Extract the [x, y] coordinate from the center of the cell holding the provided text.  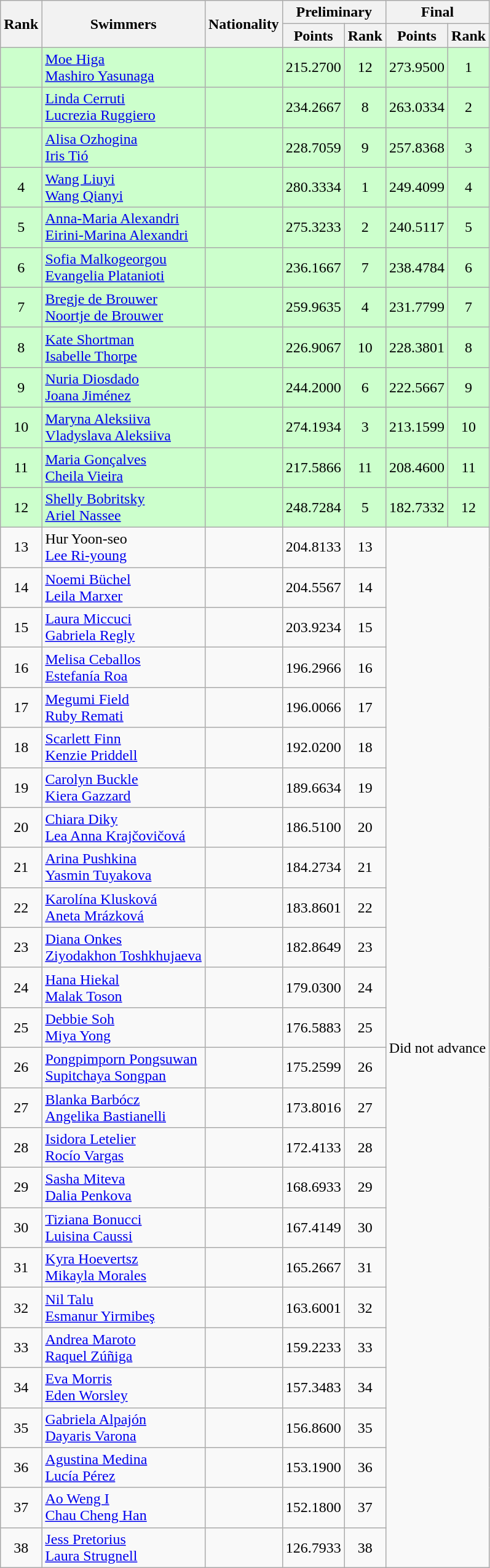
Chiara DikyLea Anna Krajčovičová [124, 828]
167.4149 [314, 1227]
163.6001 [314, 1307]
Hana HiekalMalak Toson [124, 988]
Isidora LetelierRocío Vargas [124, 1147]
Andrea MarotoRaquel Zúñiga [124, 1348]
217.5866 [314, 467]
Nuria DiosdadoJoana Jiménez [124, 387]
236.1667 [314, 267]
273.9500 [417, 68]
176.5883 [314, 1027]
259.9635 [314, 307]
Pongpimporn PongsuwanSupitchaya Songpan [124, 1067]
Swimmers [124, 24]
152.1800 [314, 1508]
182.7332 [417, 508]
204.8133 [314, 547]
173.8016 [314, 1107]
Anna-Maria AlexandriEirini-Marina Alexandri [124, 228]
Ao Weng IChau Cheng Han [124, 1508]
Alisa OzhoginaIris Tió [124, 148]
213.1599 [417, 427]
Diana OnkesZiyodakhon Toshkhujaeva [124, 947]
Eva MorrisEden Worsley [124, 1387]
263.0334 [417, 107]
Debbie SohMiya Yong [124, 1027]
Kyra HoevertszMikayla Morales [124, 1268]
Karolína KluskováAneta Mrázková [124, 908]
168.6933 [314, 1188]
175.2599 [314, 1067]
184.2734 [314, 867]
196.2966 [314, 668]
153.1900 [314, 1467]
182.8649 [314, 947]
Melisa CeballosEstefanía Roa [124, 668]
159.2233 [314, 1348]
Nil TaluEsmanur Yirmibeş [124, 1307]
231.7799 [417, 307]
257.8368 [417, 148]
183.8601 [314, 908]
274.1934 [314, 427]
196.0066 [314, 707]
157.3483 [314, 1387]
280.3334 [314, 187]
Megumi FieldRuby Remati [124, 707]
186.5100 [314, 828]
Moe HigaMashiro Yasunaga [124, 68]
248.7284 [314, 508]
Nationality [243, 24]
Agustina MedinaLucía Pérez [124, 1467]
Did not advance [437, 1048]
222.5667 [417, 387]
Kate ShortmanIsabelle Thorpe [124, 347]
249.4099 [417, 187]
228.3801 [417, 347]
Final [437, 12]
Hur Yoon-seoLee Ri-young [124, 547]
Bregje de BrouwerNoortje de Brouwer [124, 307]
275.3233 [314, 228]
228.7059 [314, 148]
Linda CerrutiLucrezia Ruggiero [124, 107]
226.9067 [314, 347]
Maryna AleksiivaVladyslava Aleksiiva [124, 427]
204.5567 [314, 588]
Jess PretoriusLaura Strugnell [124, 1547]
179.0300 [314, 988]
165.2667 [314, 1268]
240.5117 [417, 228]
244.2000 [314, 387]
Tiziana BonucciLuisina Caussi [124, 1227]
203.9234 [314, 627]
192.0200 [314, 748]
Gabriela AlpajónDayaris Varona [124, 1428]
Blanka BarbóczAngelika Bastianelli [124, 1107]
Sofia MalkogeorgouEvangelia Platanioti [124, 267]
Laura MiccuciGabriela Regly [124, 627]
172.4133 [314, 1147]
Carolyn BuckleKiera Gazzard [124, 787]
Shelly BobritskyAriel Nassee [124, 508]
234.2667 [314, 107]
Arina PushkinaYasmin Tuyakova [124, 867]
126.7933 [314, 1547]
215.2700 [314, 68]
Scarlett FinnKenzie Priddell [124, 748]
Wang LiuyiWang Qianyi [124, 187]
156.8600 [314, 1428]
Noemi BüchelLeila Marxer [124, 588]
Preliminary [334, 12]
238.4784 [417, 267]
Sasha MitevaDalia Penkova [124, 1188]
189.6634 [314, 787]
Maria GonçalvesCheila Vieira [124, 467]
208.4600 [417, 467]
